Capture the cell that displays the provided text and extract its (X, Y) central coordinate. 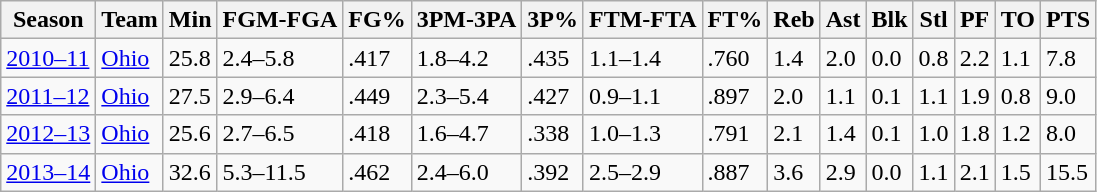
27.5 (190, 96)
3PM-3PA (466, 20)
0.9–1.1 (642, 96)
FGM-FGA (280, 20)
Min (190, 20)
1.5 (1018, 172)
2.7–6.5 (280, 134)
.427 (553, 96)
3P% (553, 20)
PTS (1068, 20)
2013–14 (48, 172)
Blk (890, 20)
9.0 (1068, 96)
2.9–6.4 (280, 96)
2.4–5.8 (280, 58)
1.8 (974, 134)
FTM-FTA (642, 20)
7.8 (1068, 58)
2.4–6.0 (466, 172)
5.3–11.5 (280, 172)
PF (974, 20)
Stl (934, 20)
2012–13 (48, 134)
FG% (377, 20)
.417 (377, 58)
25.8 (190, 58)
1.0–1.3 (642, 134)
2.9 (843, 172)
.760 (735, 58)
8.0 (1068, 134)
1.1–1.4 (642, 58)
.897 (735, 96)
.791 (735, 134)
Season (48, 20)
.449 (377, 96)
15.5 (1068, 172)
3.6 (794, 172)
Team (130, 20)
.338 (553, 134)
.462 (377, 172)
2.5–2.9 (642, 172)
2.3–5.4 (466, 96)
FT% (735, 20)
.418 (377, 134)
2011–12 (48, 96)
2010–11 (48, 58)
.392 (553, 172)
Ast (843, 20)
2.2 (974, 58)
.887 (735, 172)
1.0 (934, 134)
.435 (553, 58)
25.6 (190, 134)
TO (1018, 20)
1.8–4.2 (466, 58)
1.6–4.7 (466, 134)
Reb (794, 20)
1.2 (1018, 134)
1.9 (974, 96)
32.6 (190, 172)
